From the cell containing the given text, extract its center point as (X, Y) coordinate. 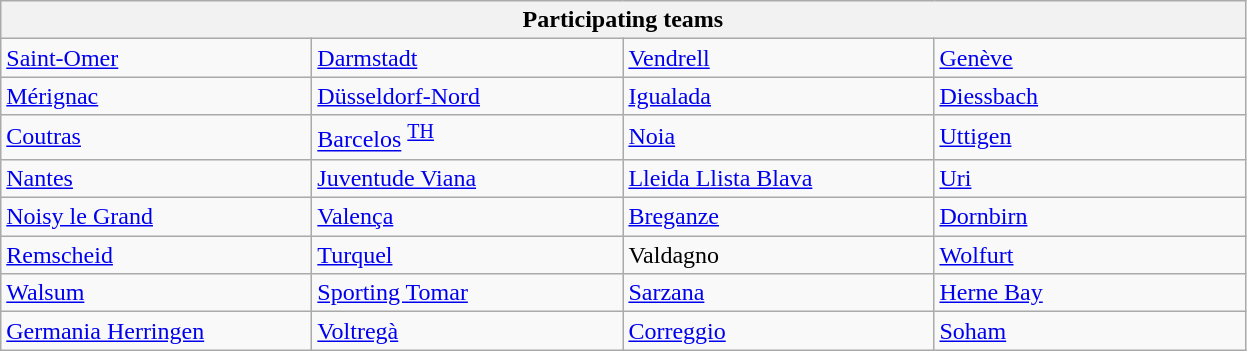
Participating teams (623, 20)
Wolfurt (1090, 255)
Noisy le Grand (156, 217)
Uttigen (1090, 138)
Barcelos TH (468, 138)
Sarzana (778, 293)
Juventude Viana (468, 178)
Lleida Llista Blava (778, 178)
Saint-Omer (156, 58)
Igualada (778, 96)
Remscheid (156, 255)
Germania Herringen (156, 331)
Mérignac (156, 96)
Darmstadt (468, 58)
Düsseldorf-Nord (468, 96)
Correggio (778, 331)
Noia (778, 138)
Genève (1090, 58)
Diessbach (1090, 96)
Turquel (468, 255)
Walsum (156, 293)
Breganze (778, 217)
Soham (1090, 331)
Valdagno (778, 255)
Voltregà (468, 331)
Nantes (156, 178)
Dornbirn (1090, 217)
Vendrell (778, 58)
Valença (468, 217)
Coutras (156, 138)
Sporting Tomar (468, 293)
Uri (1090, 178)
Herne Bay (1090, 293)
